Scan for the cell matching the given text and deliver its [X, Y] coordinate at center. 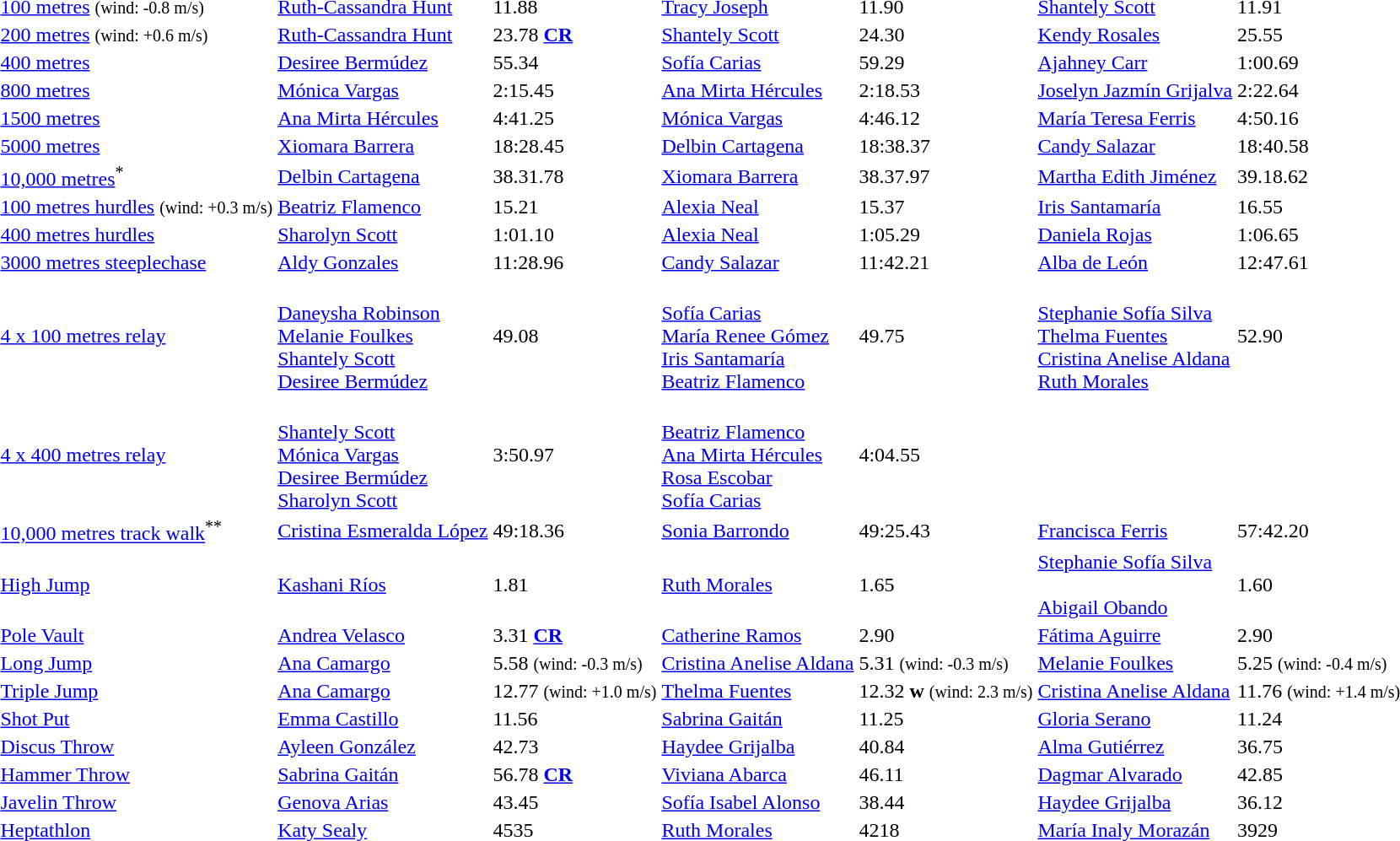
Beatriz Flamenco Ana Mirta Hércules Rosa Escobar Sofía Carias [757, 455]
Iris Santamaría [1135, 207]
Genova Arias [383, 802]
Cristina Esmeralda López [383, 531]
5.58 (wind: -0.3 m/s) [575, 663]
3:50.97 [575, 455]
Andrea Velasco [383, 635]
Alma Gutiérrez [1135, 747]
11:42.21 [946, 262]
Shantely Scott Mónica Vargas Desiree Bermúdez Sharolyn Scott [383, 455]
Shantely Scott [757, 35]
Catherine Ramos [757, 635]
Sharolyn Scott [383, 235]
12.77 (wind: +1.0 m/s) [575, 691]
2:18.53 [946, 90]
Thelma Fuentes [757, 691]
18:28.45 [575, 146]
49:18.36 [575, 531]
49:25.43 [946, 531]
15.37 [946, 207]
5.31 (wind: -0.3 m/s) [946, 663]
Ayleen González [383, 747]
2.90 [946, 635]
1.81 [575, 585]
Daniela Rojas [1135, 235]
1.65 [946, 585]
Francisca Ferris [1135, 531]
Ruth-Cassandra Hunt [383, 35]
4:04.55 [946, 455]
38.31.78 [575, 176]
12.32 w (wind: 2.3 m/s) [946, 691]
11:28.96 [575, 262]
Stephanie Sofía Silva Thelma Fuentes Cristina Anelise Aldana Ruth Morales [1135, 336]
Joselyn Jazmín Grijalva [1135, 90]
2:15.45 [575, 90]
Gloria Serano [1135, 719]
Stephanie Sofía Silva Abigail Obando [1135, 585]
38.37.97 [946, 176]
46.11 [946, 774]
56.78 CR [575, 774]
3.31 CR [575, 635]
Alba de León [1135, 262]
15.21 [575, 207]
1:05.29 [946, 235]
Emma Castillo [383, 719]
4:46.12 [946, 118]
11.25 [946, 719]
Dagmar Alvarado [1135, 774]
49.75 [946, 336]
Ruth Morales [757, 585]
18:38.37 [946, 146]
24.30 [946, 35]
Desiree Bermúdez [383, 62]
Kashani Ríos [383, 585]
1:01.10 [575, 235]
38.44 [946, 802]
María Teresa Ferris [1135, 118]
Sofía Carias María Renee Gómez Iris Santamaría Beatriz Flamenco [757, 336]
Ajahney Carr [1135, 62]
Kendy Rosales [1135, 35]
Daneysha Robinson Melanie Foulkes Shantely Scott Desiree Bermúdez [383, 336]
40.84 [946, 747]
Beatriz Flamenco [383, 207]
23.78 CR [575, 35]
4:41.25 [575, 118]
Sonia Barrondo [757, 531]
Viviana Abarca [757, 774]
Sofía Carias [757, 62]
55.34 [575, 62]
Fátima Aguirre [1135, 635]
Sofía Isabel Alonso [757, 802]
Martha Edith Jiménez [1135, 176]
49.08 [575, 336]
Melanie Foulkes [1135, 663]
59.29 [946, 62]
43.45 [575, 802]
Aldy Gonzales [383, 262]
11.56 [575, 719]
42.73 [575, 747]
